From the cell containing the given text, extract its center point as [X, Y] coordinate. 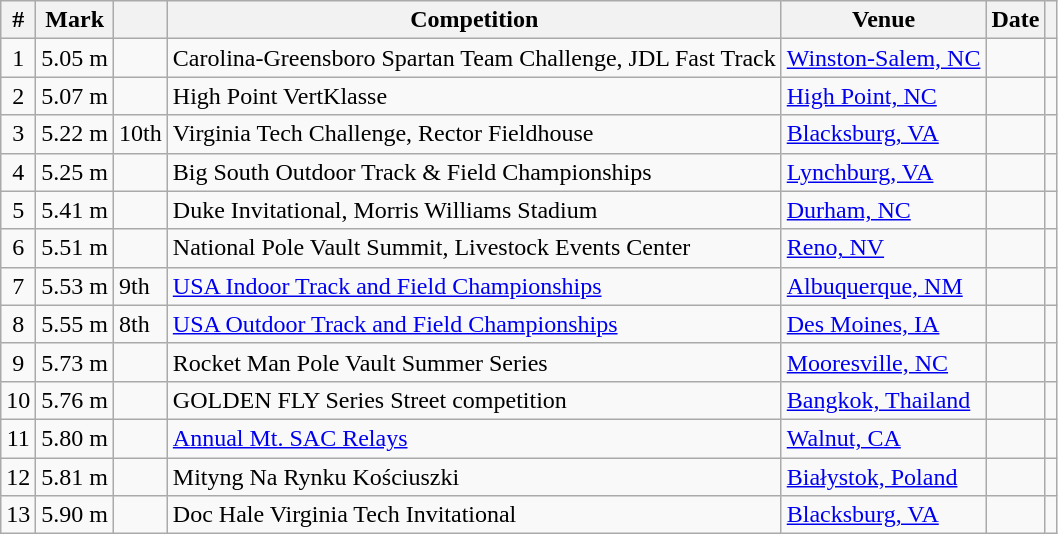
Walnut, CA [884, 438]
Date [1016, 20]
5.22 m [75, 134]
5.76 m [75, 400]
Mooresville, NC [884, 362]
5 [18, 210]
Bangkok, Thailand [884, 400]
5.90 m [75, 515]
Doc Hale Virginia Tech Invitational [474, 515]
National Pole Vault Summit, Livestock Events Center [474, 248]
Lynchburg, VA [884, 172]
Des Moines, IA [884, 324]
5.51 m [75, 248]
Annual Mt. SAC Relays [474, 438]
High Point, NC [884, 96]
Mark [75, 20]
4 [18, 172]
1 [18, 58]
Rocket Man Pole Vault Summer Series [474, 362]
9 [18, 362]
Reno, NV [884, 248]
8th [141, 324]
5.25 m [75, 172]
Albuquerque, NM [884, 286]
10 [18, 400]
Carolina-Greensboro Spartan Team Challenge, JDL Fast Track [474, 58]
8 [18, 324]
9th [141, 286]
Winston-Salem, NC [884, 58]
5.53 m [75, 286]
USA Outdoor Track and Field Championships [474, 324]
High Point VertKlasse [474, 96]
12 [18, 477]
3 [18, 134]
Venue [884, 20]
5.41 m [75, 210]
6 [18, 248]
Mityng Na Rynku Kościuszki [474, 477]
13 [18, 515]
Durham, NC [884, 210]
7 [18, 286]
10th [141, 134]
GOLDEN FLY Series Street competition [474, 400]
Virginia Tech Challenge, Rector Fieldhouse [474, 134]
5.55 m [75, 324]
11 [18, 438]
5.73 m [75, 362]
5.07 m [75, 96]
5.80 m [75, 438]
Białystok, Poland [884, 477]
# [18, 20]
5.05 m [75, 58]
5.81 m [75, 477]
Big South Outdoor Track & Field Championships [474, 172]
Duke Invitational, Morris Williams Stadium [474, 210]
2 [18, 96]
Competition [474, 20]
USA Indoor Track and Field Championships [474, 286]
